Search for the cell housing the specified text and yield its (x, y) center coordinate. 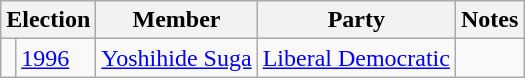
Liberal Democratic (356, 58)
1996 (56, 58)
Member (176, 20)
Party (356, 20)
Yoshihide Suga (176, 58)
Election (48, 20)
Notes (489, 20)
